Output the (X, Y) coordinate of the center of the cell containing the given text.  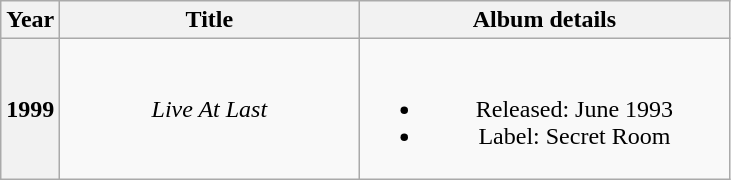
Live At Last (210, 109)
Released: June 1993Label: Secret Room (544, 109)
Year (30, 20)
1999 (30, 109)
Album details (544, 20)
Title (210, 20)
